Return (x, y) of the center of cell containing provided text 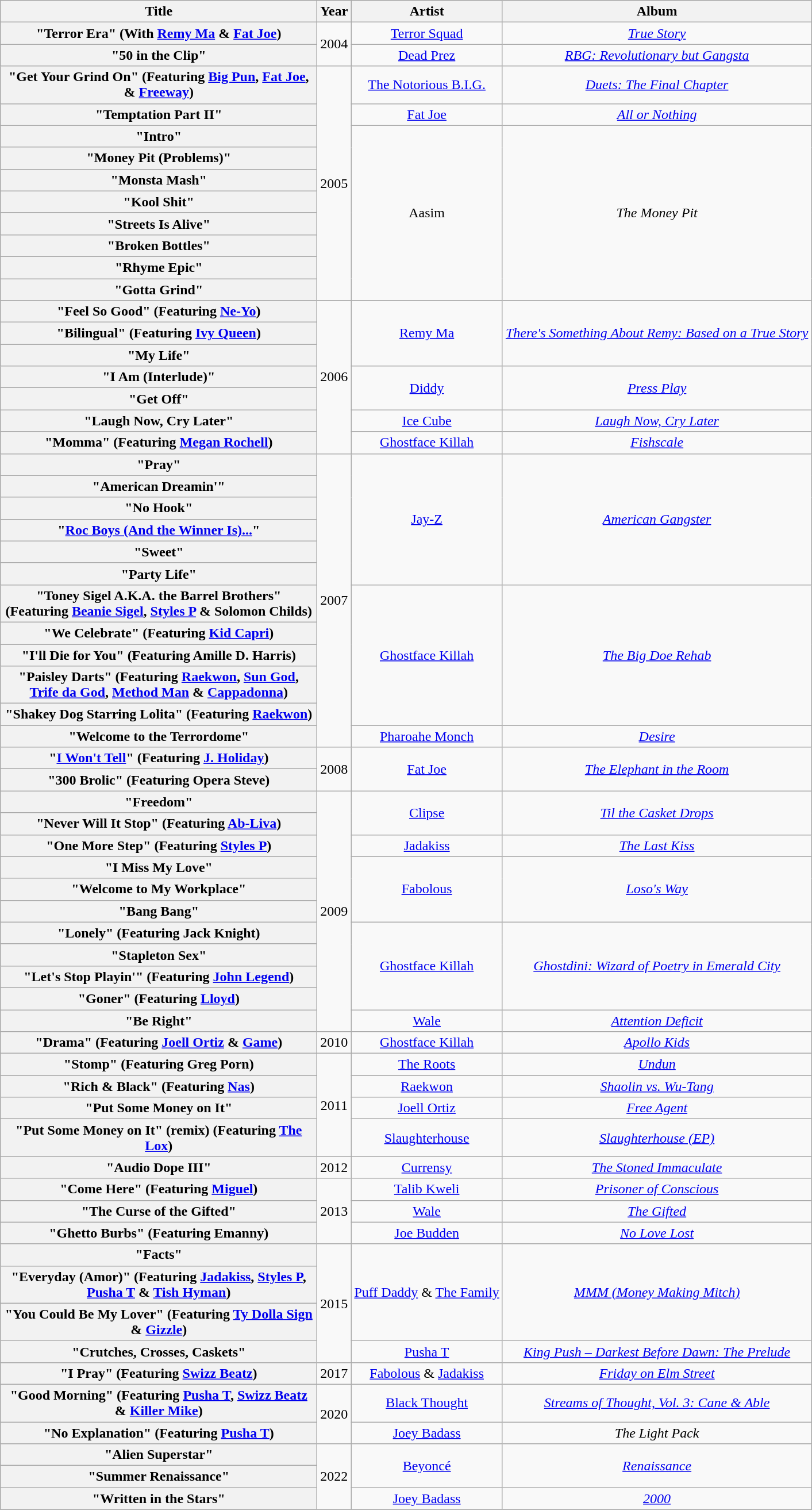
"Let's Stop Playin'" (Featuring John Legend) (159, 977)
There's Something About Remy: Based on a True Story (656, 333)
"Bang Bang" (159, 911)
Currensy (427, 1167)
"Broken Bottles" (159, 245)
Free Agent (656, 1108)
"Party Life" (159, 574)
Slaughterhouse (427, 1138)
The Gifted (656, 1211)
"Shakey Dog Starring Lolita" (Featuring Raekwon) (159, 714)
Pusha T (427, 1351)
Puff Daddy & The Family (427, 1292)
Fabolous & Jadakiss (427, 1373)
Renaissance (656, 1466)
"Be Right" (159, 1020)
Pharoahe Monch (427, 736)
No Love Lost (656, 1233)
The Big Doe Rehab (656, 655)
2006 (334, 377)
"I Miss My Love" (159, 867)
"We Celebrate" (Featuring Kid Capri) (159, 633)
Terror Squad (427, 33)
The Light Pack (656, 1433)
Year (334, 11)
"Rhyme Epic" (159, 267)
2007 (334, 600)
Clipse (427, 813)
All or Nothing (656, 114)
"Feel So Good" (Featuring Ne-Yo) (159, 312)
Diddy (427, 388)
"Toney Sigel A.K.A. the Barrel Brothers" (Featuring Beanie Sigel, Styles P & Solomon Childs) (159, 604)
"Put Some Money on It" (remix) (Featuring The Lox) (159, 1138)
The Money Pit (656, 213)
Shaolin vs. Wu-Tang (656, 1086)
"Summer Renaissance" (159, 1477)
Album (656, 11)
"Ghetto Burbs" (Featuring Emanny) (159, 1233)
Friday on Elm Street (656, 1373)
"Laugh Now, Cry Later" (159, 421)
"Welcome to My Workplace" (159, 889)
2004 (334, 44)
"Intro" (159, 136)
"Come Here" (Featuring Miguel) (159, 1189)
Press Play (656, 388)
Fabolous (427, 889)
"I Pray" (Featuring Swizz Beatz) (159, 1373)
2012 (334, 1167)
"Rich & Black" (Featuring Nas) (159, 1086)
"Good Morning" (Featuring Pusha T, Swizz Beatz & Killer Mike) (159, 1403)
"Crutches, Crosses, Caskets" (159, 1351)
"Welcome to the Terrordome" (159, 736)
Talib Kweli (427, 1189)
"No Hook" (159, 508)
Ice Cube (427, 421)
Duets: The Final Chapter (656, 85)
Dead Prez (427, 55)
Prisoner of Conscious (656, 1189)
"Streets Is Alive" (159, 224)
"Pray" (159, 464)
"Sweet" (159, 552)
"I Am (Interlude)" (159, 377)
The Roots (427, 1065)
"Drama" (Featuring Joell Ortiz & Game) (159, 1043)
"Alien Superstar" (159, 1455)
"Terror Era" (With Remy Ma & Fat Joe) (159, 33)
"50 in the Clip" (159, 55)
Til the Casket Drops (656, 813)
"Stapleton Sex" (159, 955)
The Elephant in the Room (656, 769)
Fishscale (656, 443)
Raekwon (427, 1086)
2017 (334, 1373)
"No Explanation" (Featuring Pusha T) (159, 1433)
2013 (334, 1211)
"Gotta Grind" (159, 289)
Aasim (427, 213)
"You Could Be My Lover" (Featuring Ty Dolla Sign & Gizzle) (159, 1322)
The Stoned Immaculate (656, 1167)
"Momma" (Featuring Megan Rochell) (159, 443)
"Never Will It Stop" (Featuring Ab-Liva) (159, 824)
Apollo Kids (656, 1043)
"Money Pit (Problems)" (159, 158)
"Stomp" (Featuring Greg Porn) (159, 1065)
"One More Step" (Featuring Styles P) (159, 846)
2022 (334, 1477)
"300 Brolic" (Featuring Opera Steve) (159, 780)
2011 (334, 1105)
2008 (334, 769)
"Get Off" (159, 399)
Joell Ortiz (427, 1108)
Ghostdini: Wizard of Poetry in Emerald City (656, 966)
Desire (656, 736)
True Story (656, 33)
Loso's Way (656, 889)
RBG: Revolutionary but Gangsta (656, 55)
"Everyday (Amor)" (Featuring Jadakiss, Styles P, Pusha T & Tish Hyman) (159, 1284)
"Goner" (Featuring Lloyd) (159, 998)
"Get Your Grind On" (Featuring Big Pun, Fat Joe, & Freeway) (159, 85)
Black Thought (427, 1403)
King Push – Darkest Before Dawn: The Prelude (656, 1351)
"The Curse of the Gifted" (159, 1211)
"Written in the Stars" (159, 1499)
Attention Deficit (656, 1020)
Streams of Thought, Vol. 3: Cane & Able (656, 1403)
American Gangster (656, 519)
The Notorious B.I.G. (427, 85)
"Bilingual" (Featuring Ivy Queen) (159, 333)
Slaughterhouse (EP) (656, 1138)
"I Won't Tell" (Featuring J. Holiday) (159, 758)
"Paisley Darts" (Featuring Raekwon, Sun God, Trife da God, Method Man & Cappadonna) (159, 685)
Joe Budden (427, 1233)
2005 (334, 183)
Title (159, 11)
2010 (334, 1043)
"Lonely" (Featuring Jack Knight) (159, 933)
"Temptation Part II" (159, 114)
Remy Ma (427, 333)
"Facts" (159, 1255)
"Audio Dope III" (159, 1167)
"Monsta Mash" (159, 180)
"Roc Boys (And the Winner Is)..." (159, 530)
2020 (334, 1414)
Undun (656, 1065)
2009 (334, 912)
Beyoncé (427, 1466)
2015 (334, 1303)
"I'll Die for You" (Featuring Amille D. Harris) (159, 655)
Jadakiss (427, 846)
MMM (Money Making Mitch) (656, 1292)
The Last Kiss (656, 846)
"My Life" (159, 355)
"Freedom" (159, 802)
"Put Some Money on It" (159, 1108)
2000 (656, 1499)
"American Dreamin'" (159, 486)
Jay-Z (427, 519)
"Kool Shit" (159, 202)
Laugh Now, Cry Later (656, 421)
Artist (427, 11)
